Extract the [x, y] coordinate from the center of the cell holding the provided text.  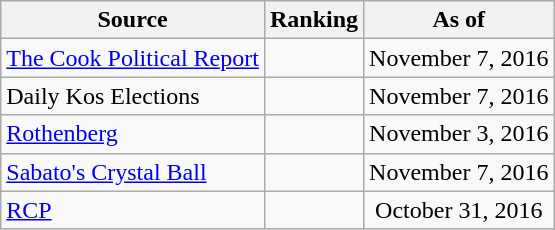
Rothenberg [133, 134]
Source [133, 20]
RCP [133, 210]
As of [459, 20]
Daily Kos Elections [133, 96]
November 3, 2016 [459, 134]
October 31, 2016 [459, 210]
Sabato's Crystal Ball [133, 172]
Ranking [314, 20]
The Cook Political Report [133, 58]
